Pinpoint the cell where the given text exists, returning its (x, y) midpoint coordinate. 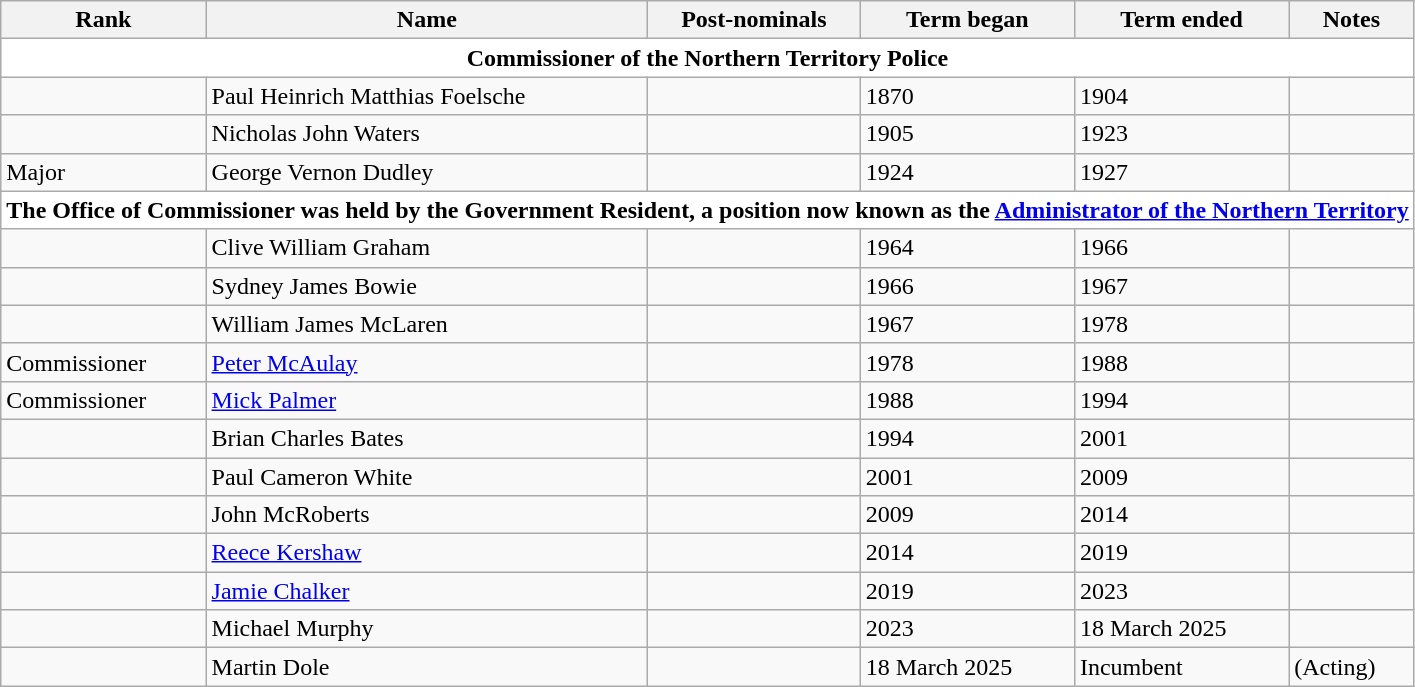
Post-nominals (754, 20)
Term began (967, 20)
Incumbent (1181, 667)
1927 (1181, 172)
Term ended (1181, 20)
Peter McAulay (427, 362)
Michael Murphy (427, 629)
Major (104, 172)
Martin Dole (427, 667)
Commissioner of the Northern Territory Police (708, 58)
1923 (1181, 134)
Notes (1352, 20)
1964 (967, 248)
Paul Heinrich Matthias Foelsche (427, 96)
John McRoberts (427, 515)
1870 (967, 96)
Rank (104, 20)
Nicholas John Waters (427, 134)
1904 (1181, 96)
Reece Kershaw (427, 553)
(Acting) (1352, 667)
The Office of Commissioner was held by the Government Resident, a position now known as the Administrator of the Northern Territory (708, 210)
Brian Charles Bates (427, 438)
Mick Palmer (427, 400)
Paul Cameron White (427, 477)
Jamie Chalker (427, 591)
Name (427, 20)
William James McLaren (427, 324)
George Vernon Dudley (427, 172)
1924 (967, 172)
Sydney James Bowie (427, 286)
Clive William Graham (427, 248)
1905 (967, 134)
